Identify which cell holds the provided text, then report its (X, Y) central coordinate. 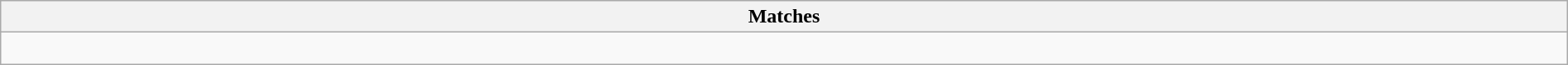
Matches (784, 17)
